Detect which cell encompasses the target text, then output its [x, y] center coordinate. 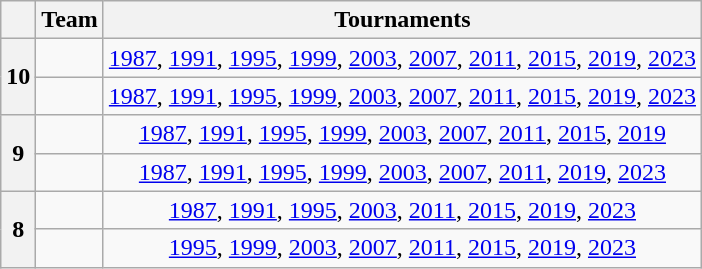
8 [18, 229]
Team [70, 20]
9 [18, 153]
10 [18, 77]
1987, 1991, 1995, 1999, 2003, 2007, 2011, 2015, 2019 [402, 134]
1987, 1991, 1995, 1999, 2003, 2007, 2011, 2019, 2023 [402, 172]
Tournaments [402, 20]
1987, 1991, 1995, 2003, 2011, 2015, 2019, 2023 [402, 210]
1995, 1999, 2003, 2007, 2011, 2015, 2019, 2023 [402, 248]
